Output the (X, Y) coordinate of the center of the cell containing the given text.  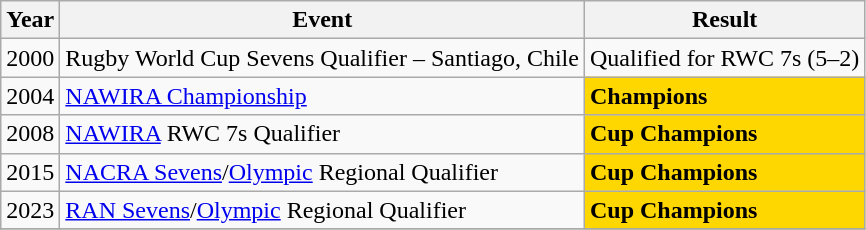
2023 (30, 210)
Qualified for RWC 7s (5–2) (724, 58)
Champions (724, 96)
RAN Sevens/Olympic Regional Qualifier (322, 210)
2004 (30, 96)
NAWIRA Championship (322, 96)
Year (30, 20)
2008 (30, 134)
Rugby World Cup Sevens Qualifier – Santiago, Chile (322, 58)
NACRA Sevens/Olympic Regional Qualifier (322, 172)
NAWIRA RWC 7s Qualifier (322, 134)
2015 (30, 172)
Result (724, 20)
Event (322, 20)
2000 (30, 58)
